Search for the cell housing the specified text and yield its (x, y) center coordinate. 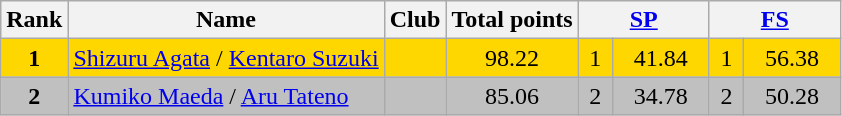
Total points (512, 20)
Club (415, 20)
Shizuru Agata / Kentaro Suzuki (226, 58)
50.28 (792, 96)
SP (644, 20)
34.78 (660, 96)
41.84 (660, 58)
Kumiko Maeda / Aru Tateno (226, 96)
56.38 (792, 58)
FS (774, 20)
85.06 (512, 96)
Rank (34, 20)
98.22 (512, 58)
Name (226, 20)
